Extract the (x, y) coordinate from the center of the cell holding the provided text.  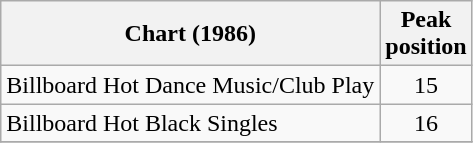
Billboard Hot Black Singles (190, 123)
Peakposition (426, 34)
Chart (1986) (190, 34)
16 (426, 123)
15 (426, 85)
Billboard Hot Dance Music/Club Play (190, 85)
